Find where the given text appears and provide that cell's center as (x, y) coordinate. 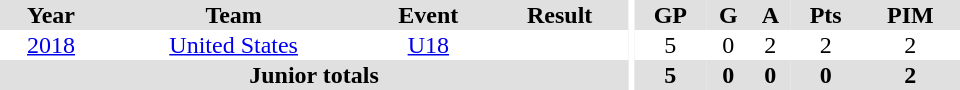
GP (670, 15)
G (728, 15)
United States (234, 45)
Result (560, 15)
A (770, 15)
Event (428, 15)
PIM (910, 15)
Team (234, 15)
U18 (428, 45)
2018 (51, 45)
Year (51, 15)
Junior totals (314, 75)
Pts (826, 15)
